Scan for the cell matching the given text and deliver its (x, y) coordinate at center. 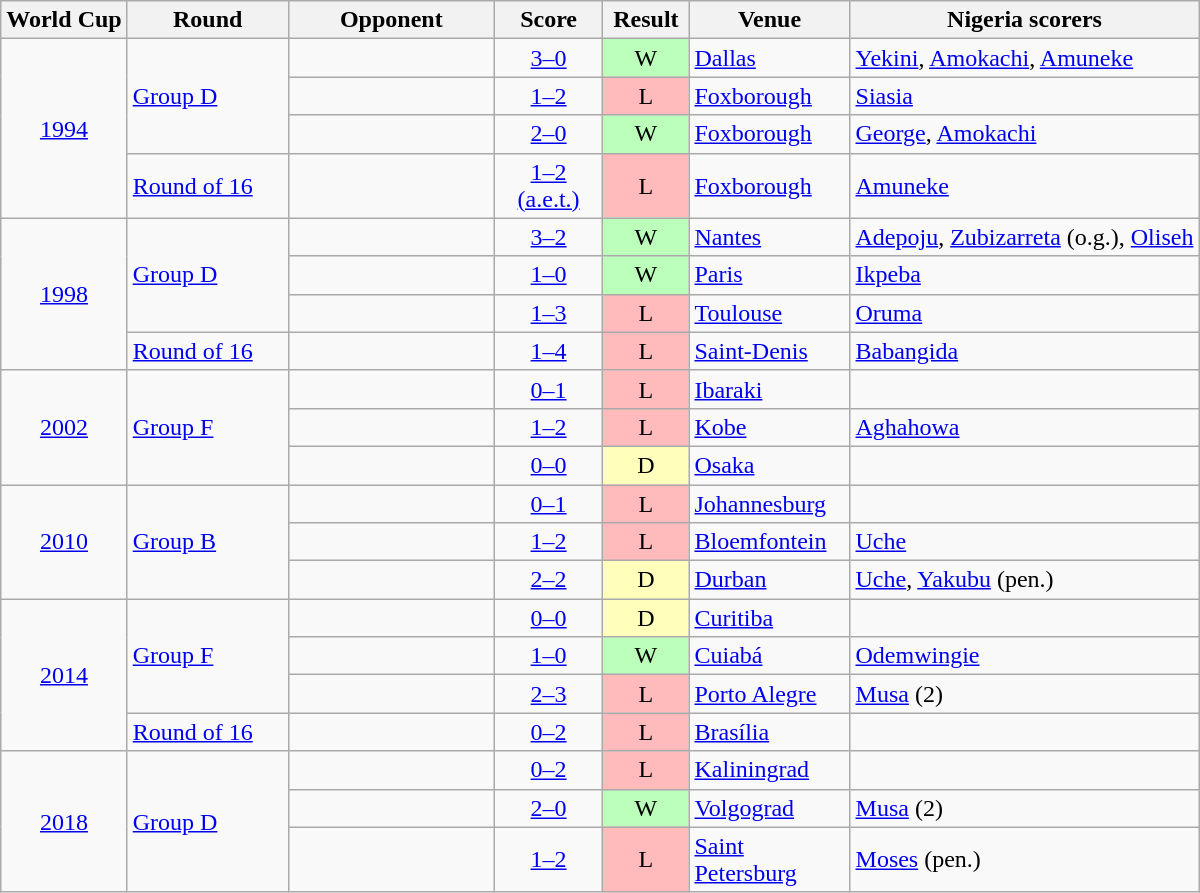
2018 (64, 822)
Nigeria scorers (1024, 20)
Osaka (770, 465)
Yekini, Amokachi, Amuneke (1024, 58)
Venue (770, 20)
Group B (208, 541)
1–2 (a.e.t.) (548, 186)
Moses (pen.) (1024, 860)
Saint Petersburg (770, 860)
Opponent (391, 20)
Johannesburg (770, 503)
Porto Alegre (770, 694)
Adepoju, Zubizarreta (o.g.), Oliseh (1024, 237)
Siasia (1024, 96)
Amuneke (1024, 186)
2–2 (548, 580)
Aghahowa (1024, 427)
Volgograd (770, 808)
1–3 (548, 313)
Cuiabá (770, 656)
Kaliningrad (770, 770)
2002 (64, 427)
Saint-Denis (770, 351)
Dallas (770, 58)
Uche, Yakubu (pen.) (1024, 580)
Score (548, 20)
George, Amokachi (1024, 134)
Toulouse (770, 313)
Ibaraki (770, 389)
2010 (64, 541)
Kobe (770, 427)
Oruma (1024, 313)
Bloemfontein (770, 542)
Ikpeba (1024, 275)
Paris (770, 275)
Brasília (770, 732)
Nantes (770, 237)
World Cup (64, 20)
Odemwingie (1024, 656)
2–3 (548, 694)
3–2 (548, 237)
Uche (1024, 542)
2014 (64, 675)
3–0 (548, 58)
1994 (64, 128)
Curitiba (770, 618)
1–4 (548, 351)
Babangida (1024, 351)
Durban (770, 580)
1998 (64, 294)
Round (208, 20)
Result (646, 20)
